Capture the cell that displays the provided text and extract its [x, y] central coordinate. 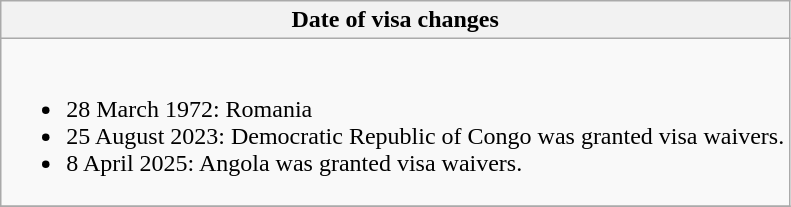
28 March 1972: Romania25 August 2023: Democratic Republic of Congo was granted visa waivers.8 April 2025: Angola was granted visa waivers. [396, 122]
Date of visa changes [396, 20]
